Find where the given text appears and provide that cell's center as (x, y) coordinate. 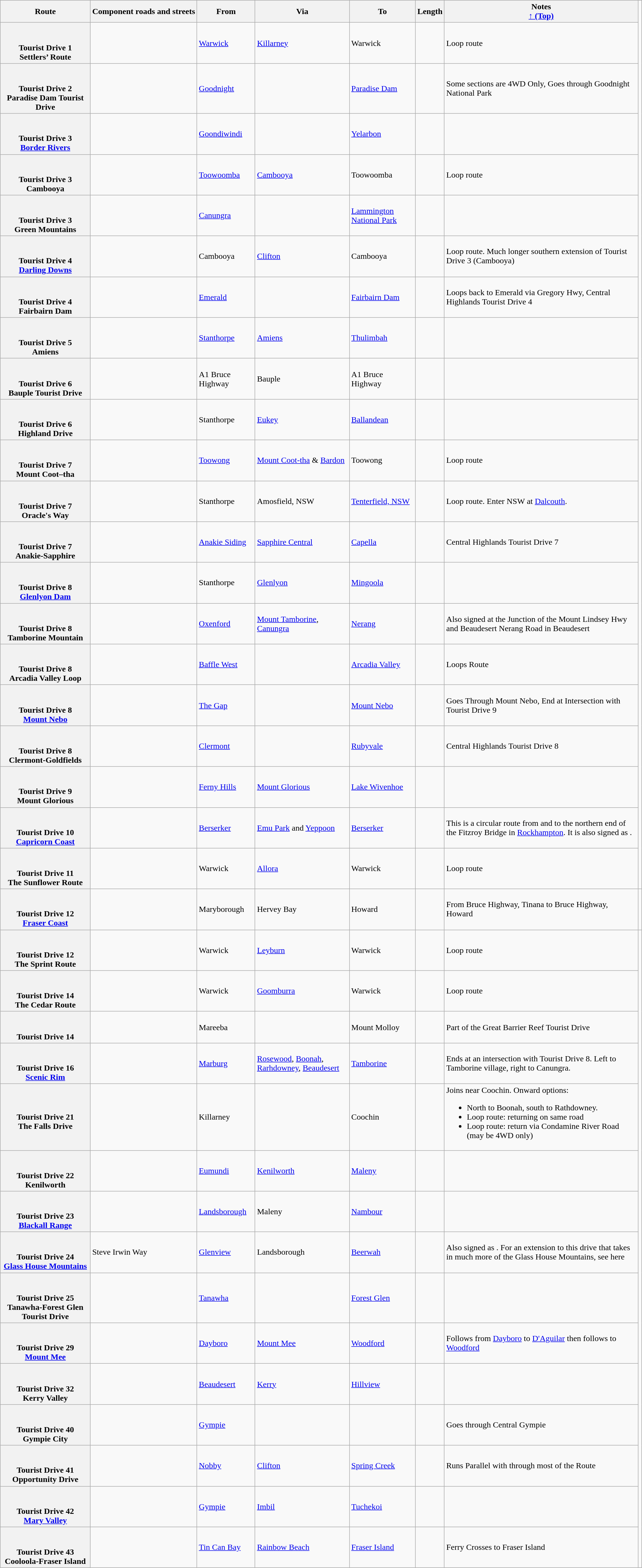
Baffle West (226, 664)
Loops Route (541, 664)
Mount Molloy (383, 1027)
Coochin (383, 1117)
Amosfield, NSW (302, 501)
Tourist Drive 16 Scenic Rim (45, 1063)
Tourist Drive 21The Falls Drive (45, 1117)
Goes through Central Gympie (541, 1425)
Tamborine (383, 1063)
Arcadia Valley (383, 664)
Tanawha (226, 1298)
Mareeba (226, 1027)
Central Highlands Tourist Drive 8 (541, 746)
Woodford (383, 1343)
Rubyvale (383, 746)
Tourist Drive 10 Capricorn Coast (45, 828)
Nerang (383, 624)
Anakie Siding (226, 542)
Dayboro (226, 1343)
Tourist Drive 3 Green Mountains (45, 215)
Tourist Drive 8 Clermont-Goldfields (45, 746)
Tourist Drive 6 Bauple Tourist Drive (45, 378)
To (383, 12)
Tourist Drive 29 Mount Mee (45, 1343)
Maryborough (226, 909)
Goondiwindi (226, 134)
Spring Creek (383, 1466)
Tourist Drive 3 Border Rivers (45, 134)
Tourist Drive 7 Oracle's Way (45, 501)
Via (302, 12)
Tourist Drive 14 The Cedar Route (45, 991)
Also signed as . For an extension to this drive that takes in much more of the Glass House Mountains, see here (541, 1253)
Tourist Drive 1 Settlers’ Route (45, 43)
Tourist Drive 4 Fairbairn Dam (45, 297)
Loop route. Enter NSW at Dalcouth. (541, 501)
Nambour (383, 1211)
Loops back to Emerald via Gregory Hwy, Central Highlands Tourist Drive 4 (541, 297)
Goes Through Mount Nebo, End at Intersection with Tourist Drive 9 (541, 705)
Sapphire Central (302, 542)
Eukey (302, 420)
Fraser Island (383, 1547)
Tourist Drive 8 Glenlyon Dam (45, 583)
From Bruce Highway, Tinana to Bruce Highway, Howard (541, 909)
Mount Coot-tha & Bardon (302, 460)
Tuchekoi (383, 1506)
Notes ↑ (Top) (541, 12)
Tourist Drive 7 Anakie-Sapphire (45, 542)
Tourist Drive 7 Mount Coot–tha (45, 460)
Tourist Drive 8 Tamborine Mountain (45, 624)
The Gap (226, 705)
Bauple (302, 378)
Marburg (226, 1063)
Mount Nebo (383, 705)
Runs Parallel with through most of the Route (541, 1466)
Emerald (226, 297)
Tin Can Bay (226, 1547)
Tourist Drive 11 The Sunflower Route (45, 869)
Steve Irwin Way (143, 1253)
Ferny Hills (226, 787)
Goomburra (302, 991)
Some sections are 4WD Only, Goes through Goodnight National Park (541, 88)
Lake Wivenhoe (383, 787)
Beaudesert (226, 1384)
Yelarbon (383, 134)
Amiens (302, 338)
Eumundi (226, 1171)
From (226, 12)
Mount Tamborine, Canungra (302, 624)
Tourist Drive 42 Mary Valley (45, 1506)
This is a circular route from and to the northern end of the Fitzroy Bridge in Rockhampton. It is also signed as . (541, 828)
Kerry (302, 1384)
Thulimbah (383, 338)
Tourist Drive 2 Paradise Dam Tourist Drive (45, 88)
Tourist Drive 6 Highland Drive (45, 420)
Length (430, 12)
Follows from Dayboro to D'Aguilar then follows to Woodford (541, 1343)
Glenview (226, 1253)
Loop route. Much longer southern extension of Tourist Drive 3 (Cambooya) (541, 256)
Tourist Drive 40 Gympie City (45, 1425)
Rosewood, Boonah, Rarhdowney, Beaudesert (302, 1063)
Ferry Crosses to Fraser Island (541, 1547)
Howard (383, 909)
Mingoola (383, 583)
Hillview (383, 1384)
Glenlyon (302, 583)
Mount Mee (302, 1343)
Leyburn (302, 950)
Canungra (226, 215)
Tourist Drive 41 Opportunity Drive (45, 1466)
Tourist Drive 8 Mount Nebo (45, 705)
Fairbairn Dam (383, 297)
Ends at an intersection with Tourist Drive 8. Left to Tamborine village, right to Canungra. (541, 1063)
Nobby (226, 1466)
Clermont (226, 746)
Kenilworth (302, 1171)
Lammington National Park (383, 215)
Hervey Bay (302, 909)
Also signed at the Junction of the Mount Lindsey Hwy and Beaudesert Nerang Road in Beaudesert (541, 624)
Rainbow Beach (302, 1547)
Paradise Dam (383, 88)
Tenterfield, NSW (383, 501)
Tourist Drive 43 Cooloola-Fraser Island (45, 1547)
Tourist Drive 12 The Sprint Route (45, 950)
Central Highlands Tourist Drive 7 (541, 542)
Tourist Drive 3 Cambooya (45, 175)
Route (45, 12)
Allora (302, 869)
Tourist Drive 12 Fraser Coast (45, 909)
Tourist Drive 9 Mount Glorious (45, 787)
Mount Glorious (302, 787)
Tourist Drive 8 Arcadia Valley Loop (45, 664)
Oxenford (226, 624)
Capella (383, 542)
Forest Glen (383, 1298)
Beerwah (383, 1253)
Imbil (302, 1506)
Tourist Drive 25 Tanawha-Forest Glen Tourist Drive (45, 1298)
Tourist Drive 23 Blackall Range (45, 1211)
Emu Park and Yeppoon (302, 828)
Part of the Great Barrier Reef Tourist Drive (541, 1027)
Tourist Drive 14 (45, 1027)
Tourist Drive 22Kenilworth (45, 1171)
Tourist Drive 24 Glass House Mountains (45, 1253)
Ballandean (383, 420)
Tourist Drive 32 Kerry Valley (45, 1384)
Tourist Drive 4 Darling Downs (45, 256)
Tourist Drive 5 Amiens (45, 338)
Goodnight (226, 88)
Component roads and streets (143, 12)
